For the text-containing cell, return its midpoint in [X, Y] coordinate format. 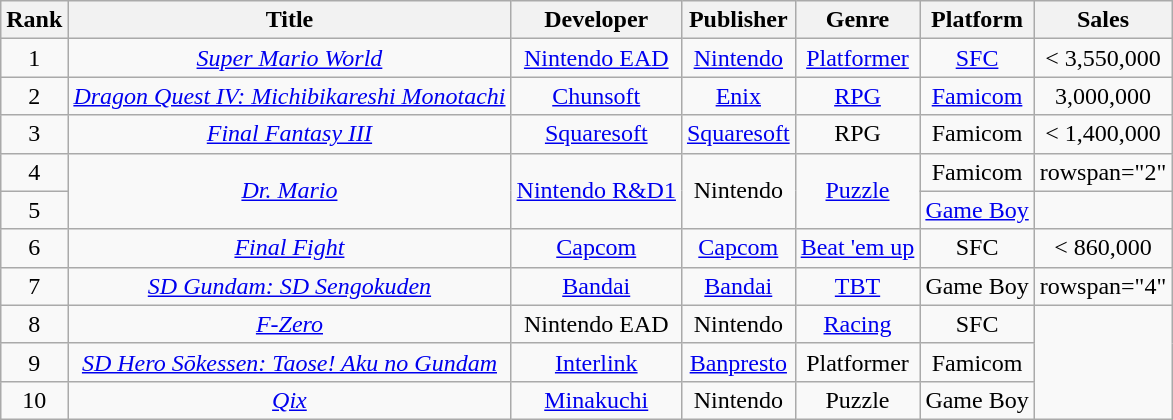
8 [34, 324]
Final Fight [290, 248]
7 [34, 286]
Interlink [596, 362]
SD Gundam: SD Sengokuden [290, 286]
Beat 'em up [858, 248]
Platform [977, 20]
< 3,550,000 [1103, 58]
Publisher [738, 20]
< 1,400,000 [1103, 134]
6 [34, 248]
Genre [858, 20]
Sales [1103, 20]
SD Hero Sōkessen: Taose! Aku no Gundam [290, 362]
Title [290, 20]
Final Fantasy III [290, 134]
< 860,000 [1103, 248]
Super Mario World [290, 58]
Developer [596, 20]
Minakuchi [596, 400]
Dragon Quest IV: Michibikareshi Monotachi [290, 96]
3,000,000 [1103, 96]
Banpresto [738, 362]
4 [34, 172]
F-Zero [290, 324]
Dr. Mario [290, 191]
Nintendo R&D1 [596, 191]
Racing [858, 324]
Qix [290, 400]
5 [34, 210]
Rank [34, 20]
rowspan="2" [1103, 172]
1 [34, 58]
3 [34, 134]
9 [34, 362]
10 [34, 400]
rowspan="4" [1103, 286]
Enix [738, 96]
TBT [858, 286]
Chunsoft [596, 96]
2 [34, 96]
